Provide the [x, y] coordinate of the cell's center where the given text is located.  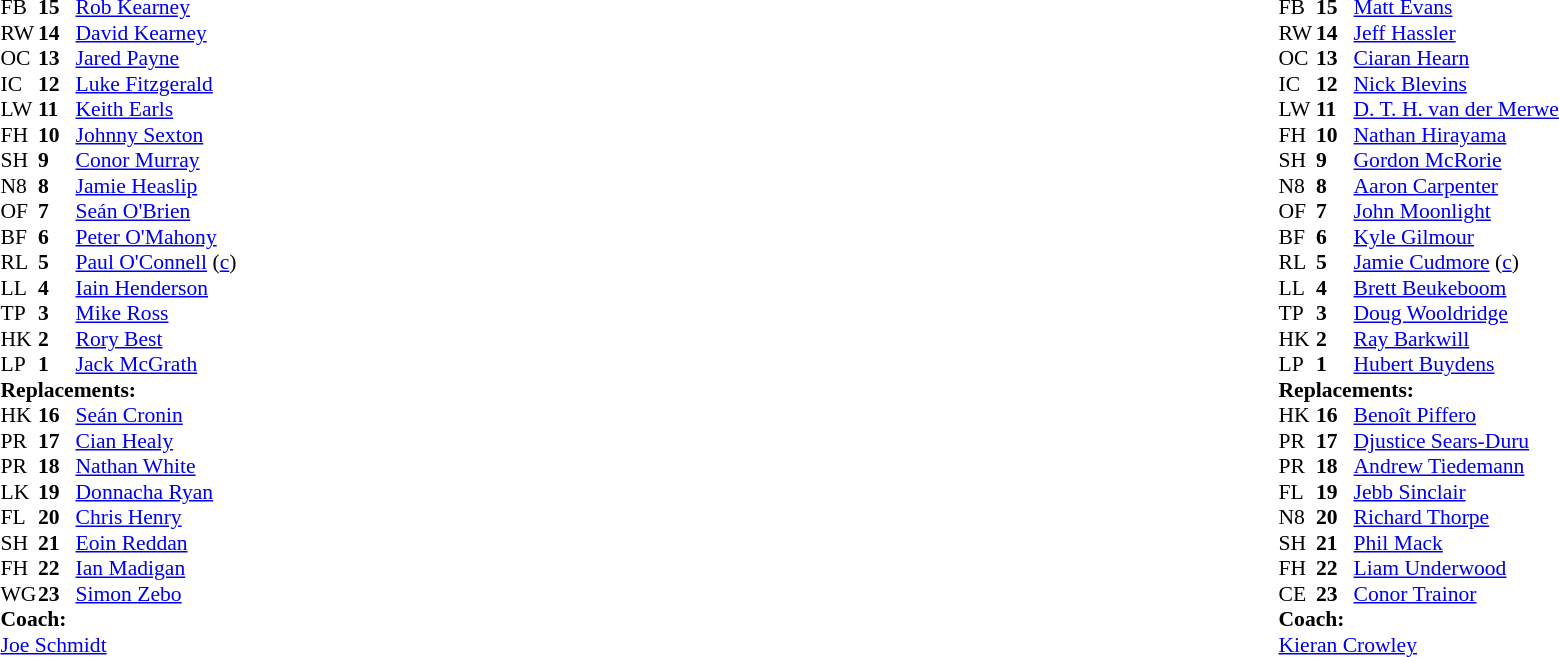
Johnny Sexton [156, 135]
Donnacha Ryan [156, 492]
Paul O'Connell (c) [156, 263]
Gordon McRorie [1456, 161]
Nathan White [156, 467]
Eoin Reddan [156, 543]
Chris Henry [156, 517]
Ciaran Hearn [1456, 59]
Peter O'Mahony [156, 237]
Jared Payne [156, 59]
David Kearney [156, 33]
Hubert Buydens [1456, 365]
Conor Trainor [1456, 594]
Seán O'Brien [156, 211]
Aaron Carpenter [1456, 186]
Jamie Cudmore (c) [1456, 263]
Phil Mack [1456, 543]
Kyle Gilmour [1456, 237]
Doug Wooldridge [1456, 313]
Nathan Hirayama [1456, 135]
CE [1298, 594]
Iain Henderson [156, 288]
Jebb Sinclair [1456, 492]
Richard Thorpe [1456, 517]
Keith Earls [156, 109]
Mike Ross [156, 313]
Nick Blevins [1456, 84]
Jeff Hassler [1456, 33]
Djustice Sears-Duru [1456, 441]
Rory Best [156, 339]
Andrew Tiedemann [1456, 467]
Benoît Piffero [1456, 415]
Jack McGrath [156, 365]
Ian Madigan [156, 569]
Simon Zebo [156, 594]
WG [19, 594]
D. T. H. van der Merwe [1456, 109]
Liam Underwood [1456, 569]
Brett Beukeboom [1456, 288]
Seán Cronin [156, 415]
Jamie Heaslip [156, 186]
Ray Barkwill [1456, 339]
Luke Fitzgerald [156, 84]
Conor Murray [156, 161]
Cian Healy [156, 441]
John Moonlight [1456, 211]
LK [19, 492]
